Extract the [X, Y] coordinate from the center of the cell holding the provided text.  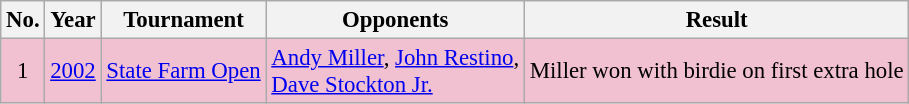
Result [716, 20]
Andy Miller, John Restino, Dave Stockton Jr. [395, 72]
Tournament [184, 20]
1 [23, 72]
Miller won with birdie on first extra hole [716, 72]
Year [73, 20]
Opponents [395, 20]
State Farm Open [184, 72]
2002 [73, 72]
No. [23, 20]
